Detect which cell encompasses the target text, then output its [x, y] center coordinate. 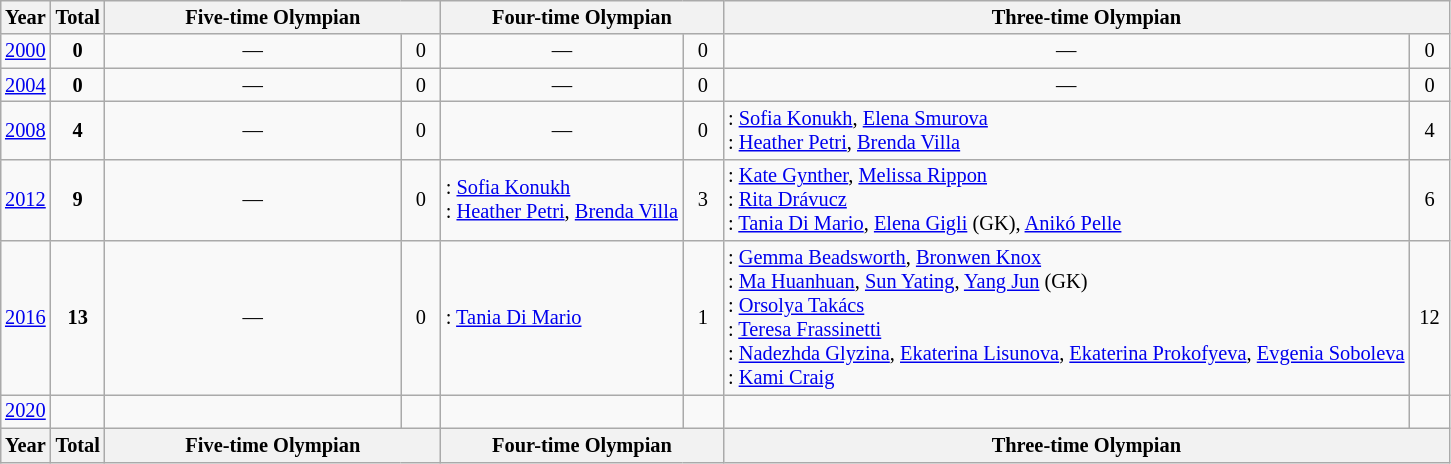
1 [703, 318]
3 [703, 200]
2000 [25, 51]
13 [78, 318]
9 [78, 200]
2012 [25, 200]
6 [1429, 200]
: Kate Gynther, Melissa Rippon: Rita Drávucz: Tania Di Mario, Elena Gigli (GK), Anikó Pelle [1066, 200]
2004 [25, 85]
: Sofia Konukh, Elena Smurova: Heather Petri, Brenda Villa [1066, 130]
12 [1429, 318]
: Tania Di Mario [562, 318]
: Sofia Konukh: Heather Petri, Brenda Villa [562, 200]
2008 [25, 130]
2020 [25, 411]
2016 [25, 318]
